Output the (X, Y) coordinate of the center of the cell containing the given text.  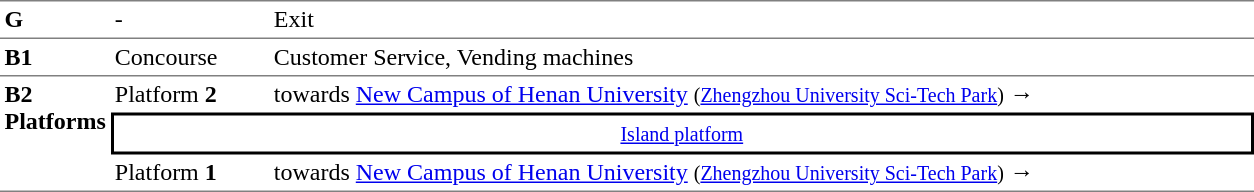
Concourse (190, 58)
Island platform (682, 133)
Platform 2 (190, 94)
G (55, 19)
B1 (55, 58)
B2Platforms (55, 134)
Exit (761, 19)
- (190, 19)
Customer Service, Vending machines (761, 58)
Platform 1 (190, 173)
